Return (x, y) of the center of cell containing provided text 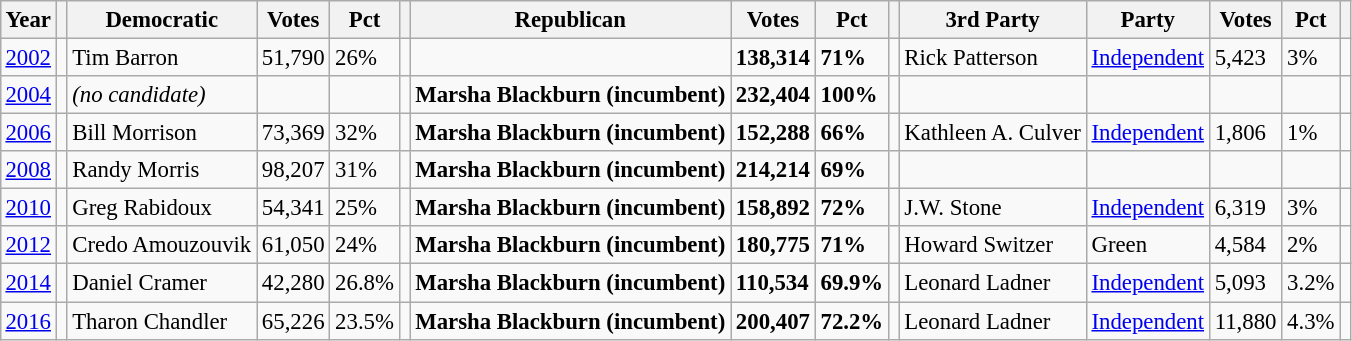
2006 (28, 133)
31% (364, 170)
2012 (28, 245)
26.8% (364, 283)
(no candidate) (162, 95)
32% (364, 133)
2014 (28, 283)
6,319 (1245, 208)
Tim Barron (162, 57)
98,207 (294, 170)
Bill Morrison (162, 133)
Greg Rabidoux (162, 208)
3rd Party (992, 20)
1% (1311, 133)
158,892 (774, 208)
200,407 (774, 321)
2004 (28, 95)
65,226 (294, 321)
69.9% (852, 283)
1,806 (1245, 133)
66% (852, 133)
61,050 (294, 245)
42,280 (294, 283)
54,341 (294, 208)
Tharon Chandler (162, 321)
Credo Amouzouvik (162, 245)
J.W. Stone (992, 208)
Party (1148, 20)
3.2% (1311, 283)
180,775 (774, 245)
Randy Morris (162, 170)
232,404 (774, 95)
11,880 (1245, 321)
Daniel Cramer (162, 283)
110,534 (774, 283)
2010 (28, 208)
25% (364, 208)
4,584 (1245, 245)
Democratic (162, 20)
2% (1311, 245)
Kathleen A. Culver (992, 133)
24% (364, 245)
Year (28, 20)
Rick Patterson (992, 57)
73,369 (294, 133)
5,093 (1245, 283)
69% (852, 170)
72% (852, 208)
138,314 (774, 57)
Republican (570, 20)
23.5% (364, 321)
72.2% (852, 321)
2002 (28, 57)
Howard Switzer (992, 245)
2016 (28, 321)
51,790 (294, 57)
4.3% (1311, 321)
214,214 (774, 170)
100% (852, 95)
152,288 (774, 133)
2008 (28, 170)
26% (364, 57)
5,423 (1245, 57)
Green (1148, 245)
